Pinpoint the cell where the given text exists, returning its [x, y] midpoint coordinate. 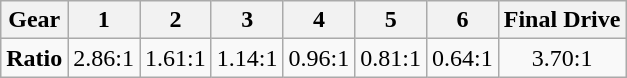
0.81:1 [391, 58]
0.64:1 [463, 58]
Gear [34, 20]
1 [104, 20]
1.61:1 [176, 58]
2 [176, 20]
6 [463, 20]
4 [319, 20]
5 [391, 20]
0.96:1 [319, 58]
Ratio [34, 58]
3 [247, 20]
1.14:1 [247, 58]
3.70:1 [562, 58]
Final Drive [562, 20]
2.86:1 [104, 58]
